Return (x, y) of the center of cell containing provided text 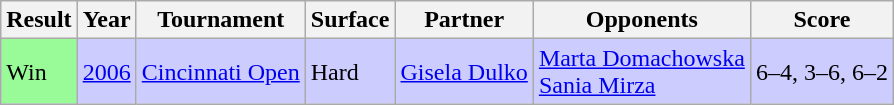
Partner (464, 20)
2006 (106, 72)
Cincinnati Open (220, 72)
Win (39, 72)
Tournament (220, 20)
Opponents (642, 20)
Surface (350, 20)
Result (39, 20)
Marta Domachowska Sania Mirza (642, 72)
Hard (350, 72)
6–4, 3–6, 6–2 (822, 72)
Year (106, 20)
Score (822, 20)
Gisela Dulko (464, 72)
